Find where the given text appears and provide that cell's center as [X, Y] coordinate. 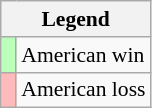
American loss [83, 90]
American win [83, 55]
Legend [76, 19]
